Extract the (x, y) coordinate from the center of the cell holding the provided text.  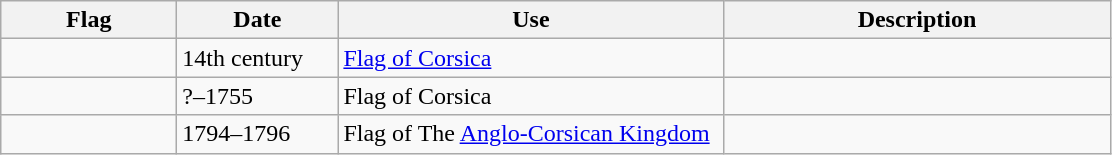
Date (258, 20)
Description (917, 20)
?–1755 (258, 96)
Use (531, 20)
1794–1796 (258, 134)
14th century (258, 58)
Flag of The Anglo-Corsican Kingdom (531, 134)
Flag (89, 20)
